Identify which cell holds the provided text, then report its [x, y] central coordinate. 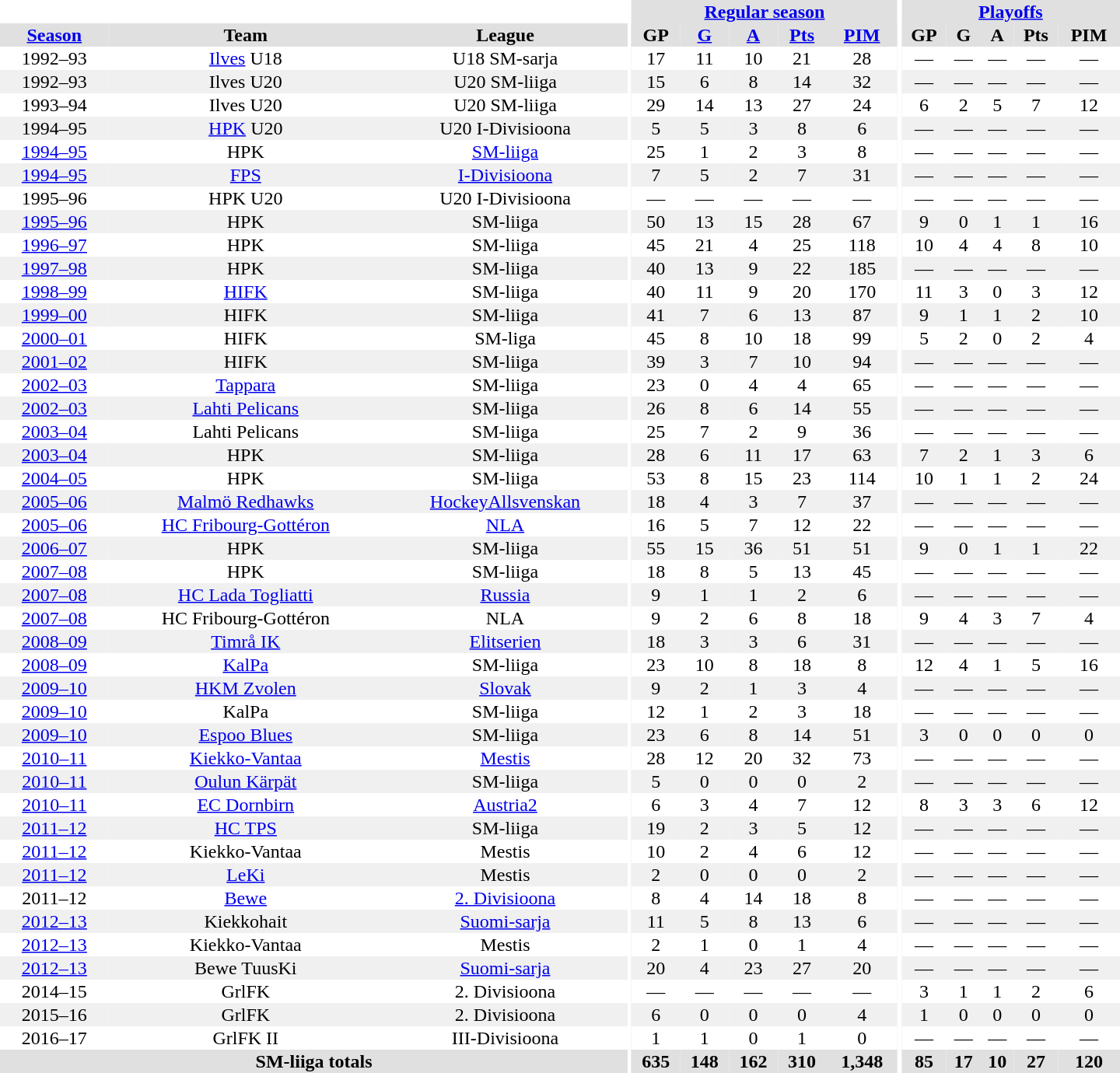
148 [705, 1061]
67 [862, 222]
41 [656, 315]
310 [803, 1061]
Tappara [246, 385]
Bewe [246, 898]
2004–05 [54, 478]
26 [656, 408]
2014–15 [54, 991]
118 [862, 245]
LeKi [246, 875]
73 [862, 758]
Russia [506, 595]
HC TPS [246, 828]
63 [862, 455]
Bewe TuusKi [246, 968]
Playoffs [1011, 12]
Timrå IK [246, 641]
2000–01 [54, 338]
1,348 [862, 1061]
50 [656, 222]
Elitserien [506, 641]
635 [656, 1061]
Ilves U18 [246, 58]
SM-liga [506, 338]
37 [862, 502]
III-Divisioona [506, 1038]
170 [862, 292]
U18 SM-sarja [506, 58]
53 [656, 478]
Austria2 [506, 805]
2016–17 [54, 1038]
HockeyAllsvenskan [506, 502]
Oulun Kärpät [246, 781]
SM-liiga totals [314, 1061]
39 [656, 362]
Regular season [765, 12]
65 [862, 385]
Kiekkohait [246, 921]
Slovak [506, 688]
Espoo Blues [246, 735]
1998–99 [54, 292]
162 [753, 1061]
1997–98 [54, 268]
League [506, 35]
1996–97 [54, 245]
87 [862, 315]
1993–94 [54, 105]
114 [862, 478]
1999–00 [54, 315]
2001–02 [54, 362]
2015–16 [54, 1015]
19 [656, 828]
Season [54, 35]
Malmö Redhawks [246, 502]
2006–07 [54, 548]
94 [862, 362]
HKM Zvolen [246, 688]
EC Dornbirn [246, 805]
FPS [246, 175]
HC Lada Togliatti [246, 595]
85 [924, 1061]
120 [1089, 1061]
Team [246, 35]
29 [656, 105]
GrlFK II [246, 1038]
185 [862, 268]
I-Divisioona [506, 175]
99 [862, 338]
